Find where the given text appears and provide that cell's center as [X, Y] coordinate. 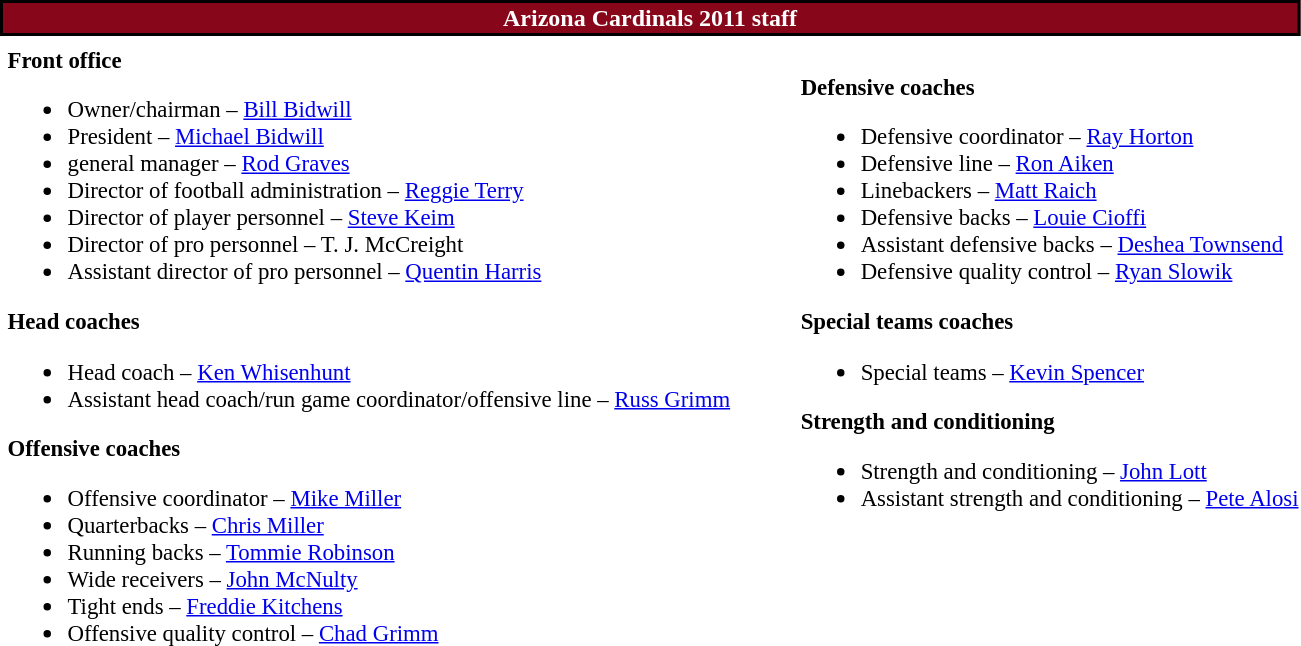
Arizona Cardinals 2011 staff [650, 18]
